Extract the (x, y) coordinate from the center of the cell holding the provided text.  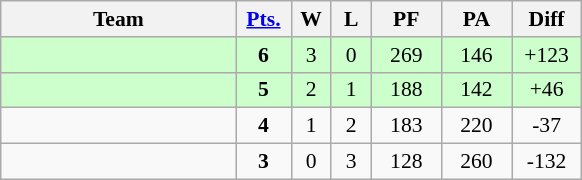
Pts. (264, 19)
-132 (547, 162)
Diff (547, 19)
146 (476, 55)
5 (264, 90)
L (351, 19)
260 (476, 162)
269 (406, 55)
6 (264, 55)
142 (476, 90)
Team (118, 19)
-37 (547, 126)
PA (476, 19)
220 (476, 126)
+46 (547, 90)
183 (406, 126)
4 (264, 126)
PF (406, 19)
+123 (547, 55)
188 (406, 90)
W (311, 19)
128 (406, 162)
